Return the [X, Y] coordinate for the center point of the cell that contains the specified text.  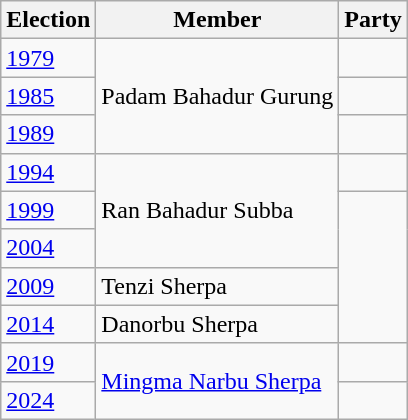
1979 [48, 58]
Danorbu Sherpa [218, 324]
2004 [48, 248]
1989 [48, 134]
Mingma Narbu Sherpa [218, 381]
2019 [48, 362]
2014 [48, 324]
Member [218, 20]
Election [48, 20]
1985 [48, 96]
1994 [48, 172]
2009 [48, 286]
Party [373, 20]
2024 [48, 400]
1999 [48, 210]
Ran Bahadur Subba [218, 210]
Tenzi Sherpa [218, 286]
Padam Bahadur Gurung [218, 96]
